Scan for the cell matching the given text and deliver its [X, Y] coordinate at center. 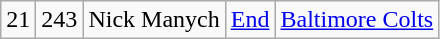
End [250, 20]
243 [60, 20]
Baltimore Colts [357, 20]
Nick Manych [154, 20]
21 [18, 20]
